Search for the cell housing the specified text and yield its [X, Y] center coordinate. 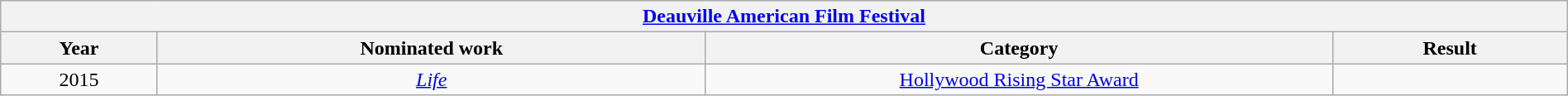
Hollywood Rising Star Award [1019, 79]
Year [79, 48]
Result [1450, 48]
Life [432, 79]
Deauville American Film Festival [784, 17]
Category [1019, 48]
2015 [79, 79]
Nominated work [432, 48]
